From the cell containing the given text, extract its center point as [X, Y] coordinate. 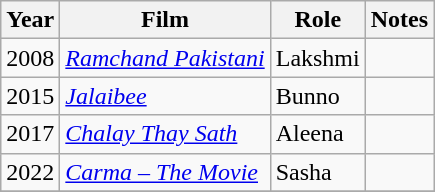
2008 [30, 58]
Notes [399, 20]
2017 [30, 134]
Bunno [318, 96]
Film [165, 20]
Ramchand Pakistani [165, 58]
2015 [30, 96]
Jalaibee [165, 96]
Year [30, 20]
Role [318, 20]
Aleena [318, 134]
2022 [30, 172]
Carma – The Movie [165, 172]
Chalay Thay Sath [165, 134]
Lakshmi [318, 58]
Sasha [318, 172]
